Return [X, Y] of the center of cell containing provided text 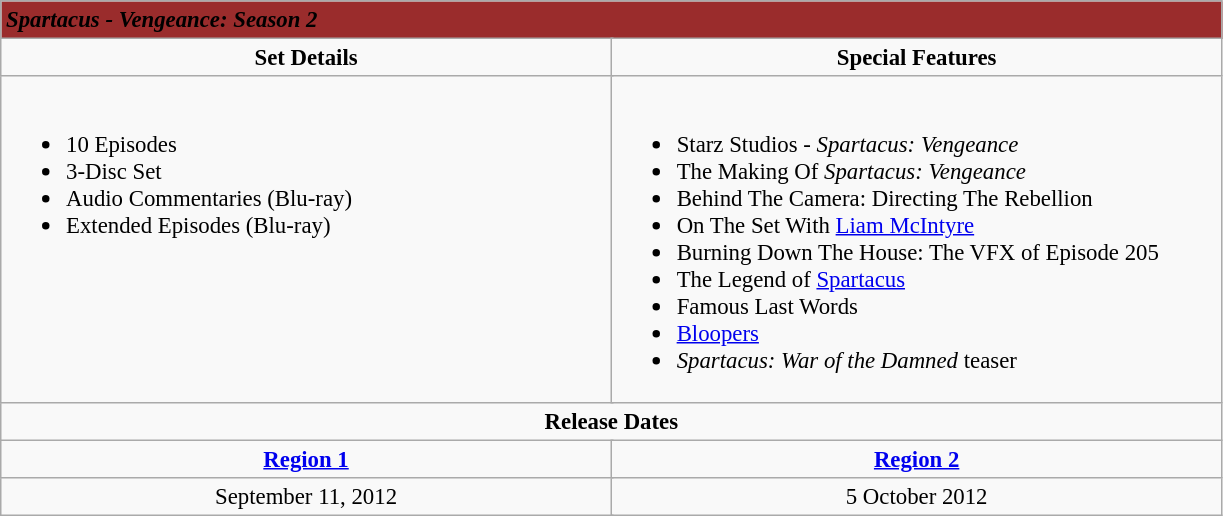
10 Episodes3-Disc SetAudio Commentaries (Blu-ray)Extended Episodes (Blu-ray) [306, 239]
5 October 2012 [916, 496]
September 11, 2012 [306, 496]
Region 1 [306, 459]
Spartacus - Vengeance: Season 2 [612, 20]
Release Dates [612, 421]
Special Features [916, 58]
Region 2 [916, 459]
Set Details [306, 58]
